Extract the (X, Y) coordinate from the center of the cell holding the provided text.  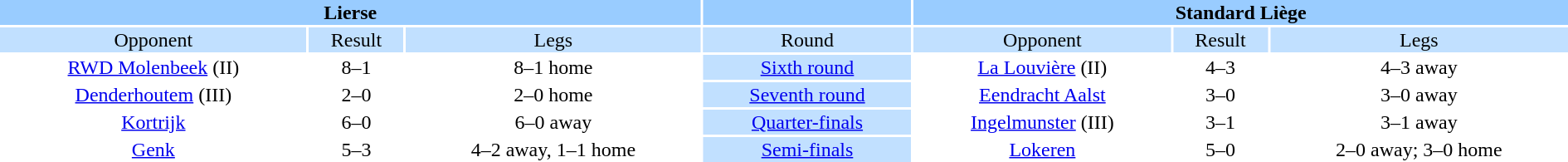
3–1 away (1419, 122)
4–3 (1220, 67)
Eendracht Aalst (1043, 95)
6–0 (357, 122)
La Louvière (II) (1043, 67)
6–0 away (553, 122)
Semi-finals (806, 150)
Kortrijk (153, 122)
Lierse (350, 12)
Ingelmunster (III) (1043, 122)
Round (806, 40)
3–0 (1220, 95)
5–3 (357, 150)
Seventh round (806, 95)
4–2 away, 1–1 home (553, 150)
4–3 away (1419, 67)
Lokeren (1043, 150)
2–0 home (553, 95)
Genk (153, 150)
3–1 (1220, 122)
8–1 home (553, 67)
RWD Molenbeek (II) (153, 67)
8–1 (357, 67)
3–0 away (1419, 95)
2–0 (357, 95)
5–0 (1220, 150)
2–0 away; 3–0 home (1419, 150)
Sixth round (806, 67)
Denderhoutem (III) (153, 95)
Standard Liège (1241, 12)
Quarter-finals (806, 122)
